Scan for the cell matching the given text and deliver its (x, y) coordinate at center. 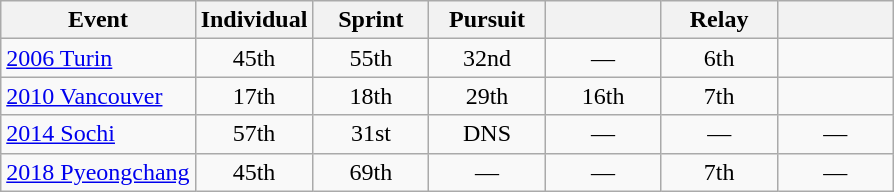
Pursuit (487, 20)
DNS (487, 134)
17th (254, 96)
55th (371, 58)
2010 Vancouver (98, 96)
2018 Pyeongchang (98, 172)
57th (254, 134)
2014 Sochi (98, 134)
69th (371, 172)
Sprint (371, 20)
2006 Turin (98, 58)
16th (603, 96)
Event (98, 20)
18th (371, 96)
32nd (487, 58)
Individual (254, 20)
Relay (719, 20)
29th (487, 96)
6th (719, 58)
31st (371, 134)
